For the text-containing cell, return its midpoint in (X, Y) coordinate format. 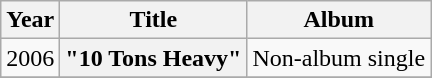
Album (339, 20)
Non-album single (339, 58)
2006 (30, 58)
Title (154, 20)
Year (30, 20)
"10 Tons Heavy" (154, 58)
